Provide the [x, y] coordinate of the cell's center where the given text is located.  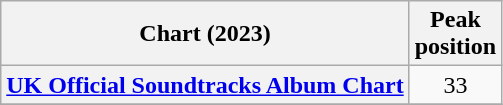
Chart (2023) [205, 34]
UK Official Soundtracks Album Chart [205, 85]
Peakposition [455, 34]
33 [455, 85]
